Return the [X, Y] coordinate for the center point of the cell that contains the specified text.  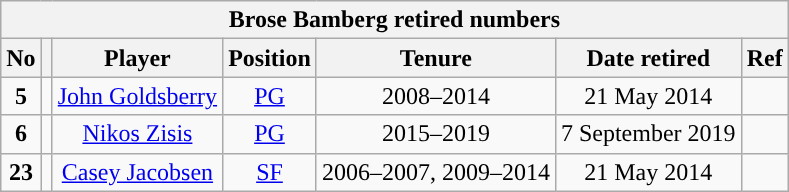
Position [270, 58]
Nikos Zisis [137, 134]
SF [270, 172]
5 [21, 96]
2008–2014 [436, 96]
23 [21, 172]
Brose Bamberg retired numbers [394, 20]
2006–2007, 2009–2014 [436, 172]
Player [137, 58]
Tenure [436, 58]
Date retired [648, 58]
7 September 2019 [648, 134]
Ref [764, 58]
2015–2019 [436, 134]
No [21, 58]
Casey Jacobsen [137, 172]
6 [21, 134]
John Goldsberry [137, 96]
